Identify which cell holds the provided text, then report its (X, Y) central coordinate. 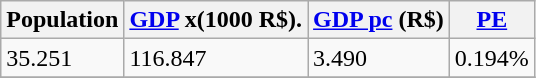
0.194% (492, 58)
GDP x(1000 R$). (216, 20)
Population (62, 20)
3.490 (379, 58)
PE (492, 20)
GDP pc (R$) (379, 20)
116.847 (216, 58)
35.251 (62, 58)
